Provide the (x, y) coordinate of the cell's center where the given text is located.  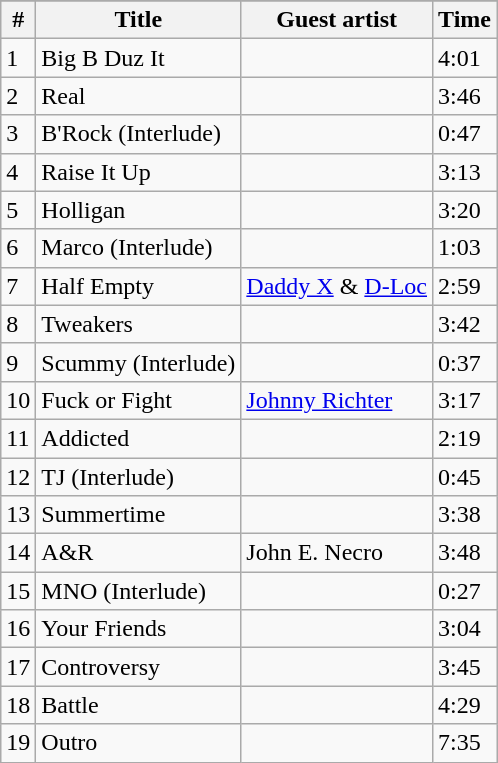
Time (465, 20)
Tweakers (138, 324)
0:47 (465, 134)
3:42 (465, 324)
3:13 (465, 172)
3:17 (465, 400)
1 (18, 58)
4:01 (465, 58)
Outro (138, 743)
15 (18, 591)
Johnny Richter (337, 400)
0:37 (465, 362)
Fuck or Fight (138, 400)
Guest artist (337, 20)
19 (18, 743)
4:29 (465, 705)
3:04 (465, 629)
3:45 (465, 667)
MNO (Interlude) (138, 591)
2 (18, 96)
Holligan (138, 210)
3 (18, 134)
16 (18, 629)
Your Friends (138, 629)
Scummy (Interlude) (138, 362)
2:19 (465, 438)
# (18, 20)
1:03 (465, 248)
18 (18, 705)
Summertime (138, 515)
7 (18, 286)
8 (18, 324)
0:27 (465, 591)
10 (18, 400)
0:45 (465, 477)
Title (138, 20)
17 (18, 667)
Raise It Up (138, 172)
13 (18, 515)
TJ (Interlude) (138, 477)
3:38 (465, 515)
Addicted (138, 438)
Controversy (138, 667)
11 (18, 438)
9 (18, 362)
Real (138, 96)
3:46 (465, 96)
A&R (138, 553)
3:48 (465, 553)
6 (18, 248)
Daddy X & D-Loc (337, 286)
B'Rock (Interlude) (138, 134)
John E. Necro (337, 553)
2:59 (465, 286)
4 (18, 172)
14 (18, 553)
Half Empty (138, 286)
12 (18, 477)
Big B Duz It (138, 58)
7:35 (465, 743)
Battle (138, 705)
3:20 (465, 210)
Marco (Interlude) (138, 248)
5 (18, 210)
